Identify which cell holds the provided text, then report its (X, Y) central coordinate. 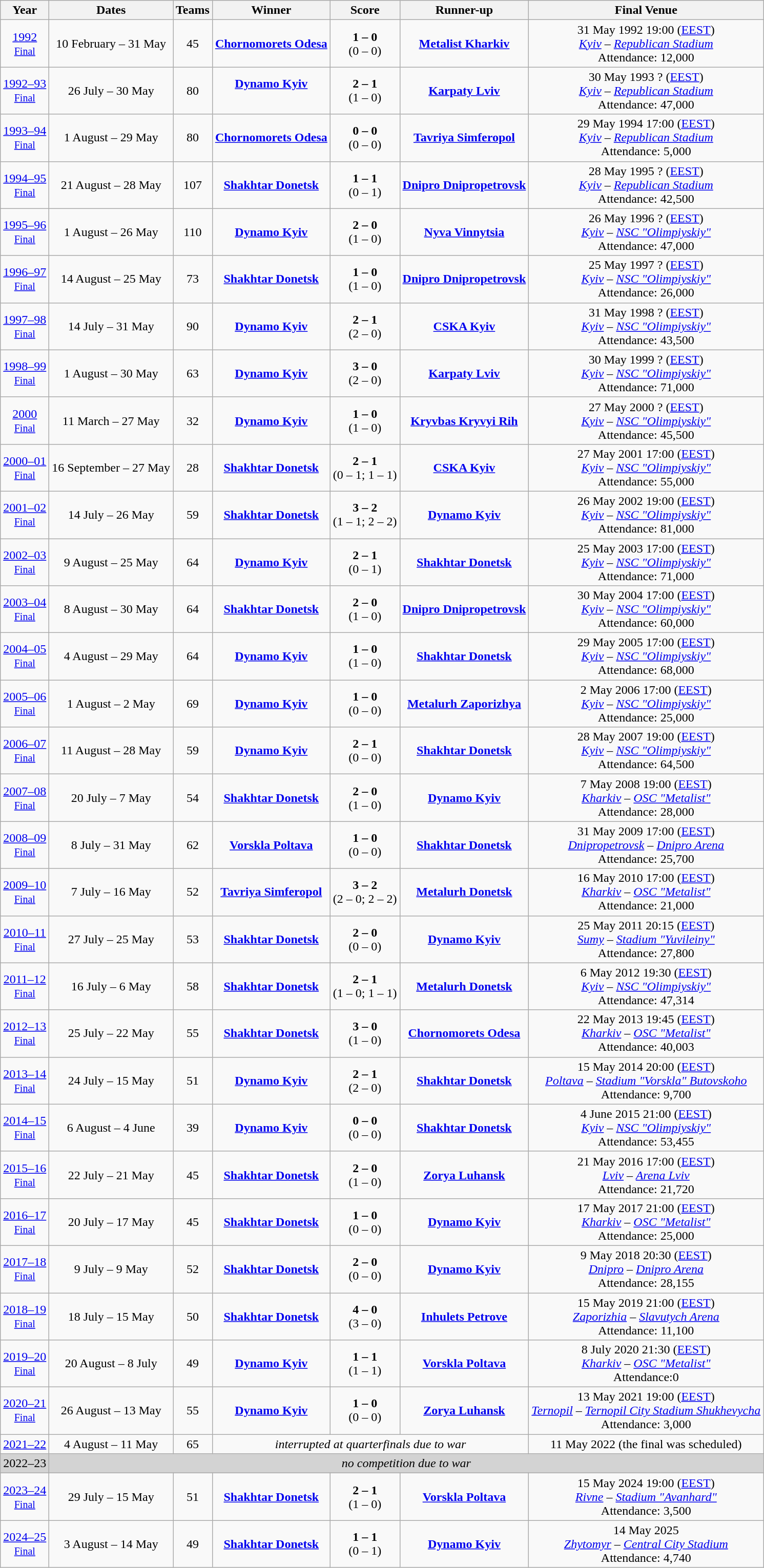
10 February – 31 May (111, 44)
8 August – 30 May (111, 609)
31 May 1998 ? (EEST) Kyiv – NSC "Olimpiyskiy" Attendance: 43,500 (646, 326)
Metalurh Zaporizhya (464, 704)
3 – 2 (2 – 0; 2 – 2) (365, 892)
2 May 2006 17:00 (EEST) Kyiv – NSC "Olimpiyskiy" Attendance: 25,000 (646, 704)
14 July – 26 May (111, 515)
32 (193, 420)
21 August – 28 May (111, 185)
6 May 2012 19:30 (EEST) Kyiv – NSC "Olimpiyskiy" Attendance: 47,314 (646, 986)
7 May 2008 19:00 (EEST) Kharkiv – OSC "Metalist" Attendance: 28,000 (646, 798)
Dates (111, 10)
9 August – 25 May (111, 562)
2 – 1 (1 – 0) (365, 91)
11 May 2022 (the final was scheduled) (646, 1444)
2017–18Final (25, 1269)
3 – 0 (2 – 0) (365, 373)
53 (193, 939)
2015–16Final (25, 1175)
Kryvbas Kryvyi Rih (464, 420)
20 August – 8 July (111, 1364)
63 (193, 373)
21 May 2016 17:00 (EEST) Lviv – Arena Lviv Attendance: 21,720 (646, 1175)
1 August – 2 May (111, 704)
2018–19Final (25, 1316)
Runner-up (464, 10)
no competition due to war (406, 1464)
9 July – 9 May (111, 1269)
2 – 1(1 – 0) (365, 1497)
50 (193, 1316)
3 – 2 (1 – 1; 2 – 2) (365, 515)
2013–14Final (25, 1080)
25 May 2011 20:15 (EEST) Sumy – Stadium "Yuvileiny" Attendance: 27,800 (646, 939)
Final Venue (646, 10)
39 (193, 1128)
58 (193, 986)
26 May 2002 19:00 (EEST) Kyiv – NSC "Olimpiyskiy" Attendance: 81,000 (646, 515)
107 (193, 185)
16 September – 27 May (111, 468)
1995–96Final (25, 232)
1 – 1 (1 – 1) (365, 1364)
1993–94Final (25, 138)
25 May 1997 ? (EEST) Kyiv – NSC "Olimpiyskiy" Attendance: 26,000 (646, 279)
1992Final (25, 44)
73 (193, 279)
2004–05Final (25, 656)
2010–11Final (25, 939)
26 August – 13 May (111, 1411)
1994–95Final (25, 185)
15 May 2024 19:00 (EEST) Rivne – Stadium "Avanhard" Attendance: 3,500 (646, 1497)
3 – 0 (1 – 0) (365, 1033)
28 (193, 468)
22 July – 21 May (111, 1175)
8 July 2020 21:30 (EEST) Kharkiv – OSC "Metalist" Attendance:0 (646, 1364)
30 May 2004 17:00 (EEST) Kyiv – NSC "Olimpiyskiy" Attendance: 60,000 (646, 609)
4 August – 29 May (111, 656)
27 May 2001 17:00 (EEST) Kyiv – NSC "Olimpiyskiy" Attendance: 55,000 (646, 468)
1 August – 29 May (111, 138)
69 (193, 704)
1 August – 26 May (111, 232)
110 (193, 232)
29 July – 15 May (111, 1497)
62 (193, 845)
1997–98Final (25, 326)
2021–22 (25, 1444)
Winner (271, 10)
4 – 0 (3 – 0) (365, 1316)
9 May 2018 20:30 (EEST) Dnipro – Dnipro Arena Attendance: 28,155 (646, 1269)
3 August – 14 May (111, 1544)
2014–15Final (25, 1128)
1 August – 30 May (111, 373)
2012–13Final (25, 1033)
2002–03Final (25, 562)
2003–04Final (25, 609)
25 July – 22 May (111, 1033)
29 May 1994 17:00 (EEST) Kyiv – Republican Stadium Attendance: 5,000 (646, 138)
14 May 2025 Zhytomyr – Central City Stadium Attendance: 4,740 (646, 1544)
6 August – 4 June (111, 1128)
29 May 2005 17:00 (EEST) Kyiv – NSC "Olimpiyskiy" Attendance: 68,000 (646, 656)
2 – 1 (0 – 1; 1 – 1) (365, 468)
4 August – 11 May (111, 1444)
20 July – 7 May (111, 798)
2011–12Final (25, 986)
17 May 2017 21:00 (EEST) Kharkiv – OSC "Metalist" Attendance: 25,000 (646, 1222)
16 July – 6 May (111, 986)
30 May 1993 ? (EEST) Kyiv – Republican Stadium Attendance: 47,000 (646, 91)
2016–17Final (25, 1222)
16 May 2010 17:00 (EEST) Kharkiv – OSC "Metalist" Attendance: 21,000 (646, 892)
2020–21Final (25, 1411)
28 May 1995 ? (EEST) Kyiv – Republican Stadium Attendance: 42,500 (646, 185)
22 May 2013 19:45 (EEST) Kharkiv – OSC "Metalist" Attendance: 40,003 (646, 1033)
8 July – 31 May (111, 845)
18 July – 15 May (111, 1316)
2 – 1 (1 – 0; 1 – 1) (365, 986)
Year (25, 10)
27 May 2000 ? (EEST) Kyiv – NSC "Olimpiyskiy" Attendance: 45,500 (646, 420)
Score (365, 10)
2022–23 (25, 1464)
2000–01Final (25, 468)
31 May 2009 17:00 (EEST) Dnipropetrovsk – Dnipro Arena Attendance: 25,700 (646, 845)
31 May 1992 19:00 (EEST) Kyiv – Republican Stadium Attendance: 12,000 (646, 44)
1996–97Final (25, 279)
2005–06Final (25, 704)
2001–02Final (25, 515)
2 – 1 (0 – 0) (365, 751)
15 May 2019 21:00 (EEST) Zaporizhia – Slavutych Arena Attendance: 11,100 (646, 1316)
54 (193, 798)
2006–07Final (25, 751)
7 July – 16 May (111, 892)
26 July – 30 May (111, 91)
20 July – 17 May (111, 1222)
2024–25Final (25, 1544)
30 May 1999 ? (EEST) Kyiv – NSC "Olimpiyskiy" Attendance: 71,000 (646, 373)
2008–09Final (25, 845)
1992–93Final (25, 91)
90 (193, 326)
4 June 2015 21:00 (EEST) Kyiv – NSC "Olimpiyskiy" Attendance: 53,455 (646, 1128)
14 July – 31 May (111, 326)
27 July – 25 May (111, 939)
26 May 1996 ? (EEST) Kyiv – NSC "Olimpiyskiy" Attendance: 47,000 (646, 232)
1 – 0(0 – 0) (365, 1411)
13 May 2021 19:00 (EEST) Ternopil – Ternopil City Stadium Shukhevycha Attendance: 3,000 (646, 1411)
Inhulets Petrove (464, 1316)
14 August – 25 May (111, 279)
2007–08Final (25, 798)
2 – 1 (0 – 1) (365, 562)
2023–24Final (25, 1497)
interrupted at quarterfinals due to war (370, 1444)
0 – 0 (0 – 0) (365, 1128)
15 May 2014 20:00 (EEST) Poltava – Stadium "Vorskla" Butovskoho Attendance: 9,700 (646, 1080)
65 (193, 1444)
11 March – 27 May (111, 420)
Metalist Kharkiv (464, 44)
2000Final (25, 420)
11 August – 28 May (111, 751)
1998–99Final (25, 373)
24 July – 15 May (111, 1080)
0 – 0(0 – 0) (365, 138)
28 May 2007 19:00 (EEST) Kyiv – NSC "Olimpiyskiy" Attendance: 64,500 (646, 751)
Teams (193, 10)
2019–20Final (25, 1364)
2009–10Final (25, 892)
Nyva Vinnytsia (464, 232)
25 May 2003 17:00 (EEST) Kyiv – NSC "Olimpiyskiy" Attendance: 71,000 (646, 562)
